For the text-containing cell, return its midpoint in [X, Y] coordinate format. 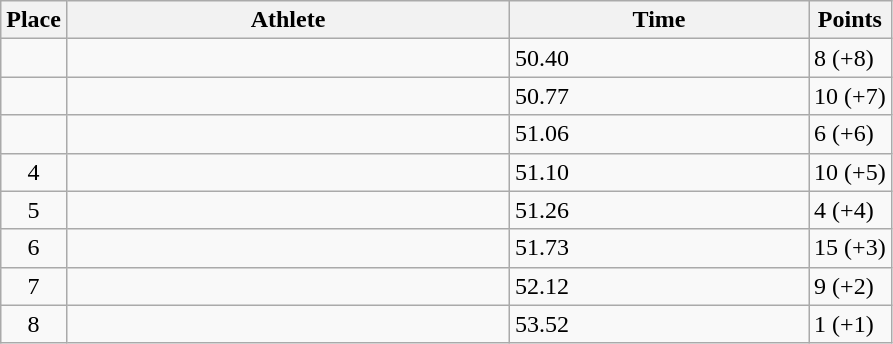
10 (+5) [850, 172]
Place [34, 20]
9 (+2) [850, 286]
50.40 [660, 58]
52.12 [660, 286]
1 (+1) [850, 324]
8 [34, 324]
Time [660, 20]
Points [850, 20]
51.10 [660, 172]
5 [34, 210]
15 (+3) [850, 248]
51.06 [660, 134]
51.73 [660, 248]
10 (+7) [850, 96]
4 [34, 172]
53.52 [660, 324]
7 [34, 286]
51.26 [660, 210]
Athlete [288, 20]
8 (+8) [850, 58]
6 [34, 248]
6 (+6) [850, 134]
4 (+4) [850, 210]
50.77 [660, 96]
